Return the [X, Y] coordinate for the center point of the cell that contains the specified text.  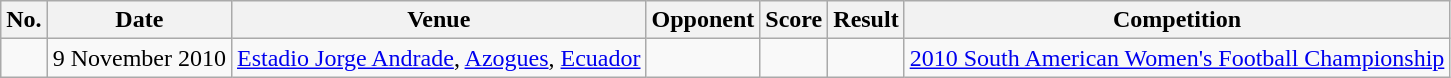
2010 South American Women's Football Championship [1177, 58]
9 November 2010 [139, 58]
Date [139, 20]
Venue [440, 20]
No. [24, 20]
Estadio Jorge Andrade, Azogues, Ecuador [440, 58]
Result [866, 20]
Opponent [703, 20]
Competition [1177, 20]
Score [794, 20]
